Capture the cell that displays the provided text and extract its [X, Y] central coordinate. 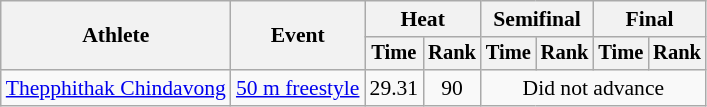
50 m freestyle [298, 88]
Heat [423, 19]
Semifinal [537, 19]
90 [452, 88]
Event [298, 36]
29.31 [394, 88]
Athlete [116, 36]
Thepphithak Chindavong [116, 88]
Did not advance [594, 88]
Final [649, 19]
